Search for the cell housing the specified text and yield its (x, y) center coordinate. 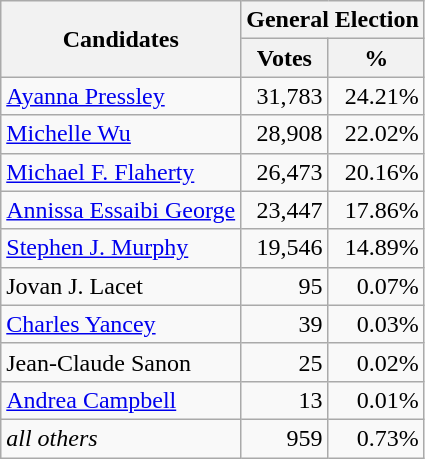
14.89% (376, 248)
Votes (284, 58)
Andrea Campbell (121, 400)
31,783 (284, 96)
26,473 (284, 172)
28,908 (284, 134)
0.01% (376, 400)
95 (284, 286)
Michael F. Flaherty (121, 172)
959 (284, 438)
Candidates (121, 39)
25 (284, 362)
0.73% (376, 438)
17.86% (376, 210)
Annissa Essaibi George (121, 210)
24.21% (376, 96)
Jean-Claude Sanon (121, 362)
Stephen J. Murphy (121, 248)
all others (121, 438)
General Election (333, 20)
Michelle Wu (121, 134)
0.03% (376, 324)
23,447 (284, 210)
22.02% (376, 134)
0.02% (376, 362)
Jovan J. Lacet (121, 286)
Ayanna Pressley (121, 96)
Charles Yancey (121, 324)
0.07% (376, 286)
19,546 (284, 248)
39 (284, 324)
20.16% (376, 172)
13 (284, 400)
% (376, 58)
